From the cell containing the given text, extract its center point as [X, Y] coordinate. 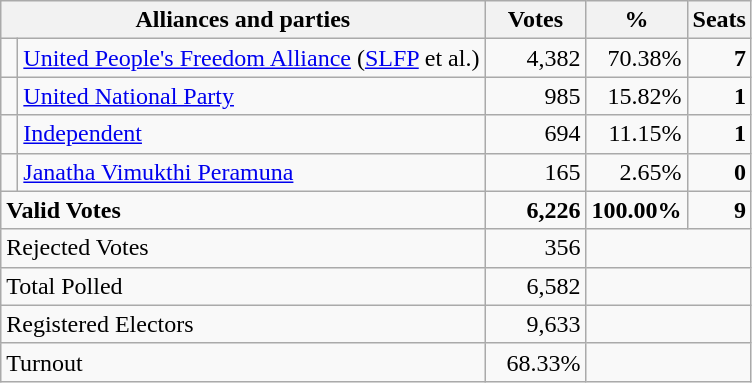
Rejected Votes [243, 248]
% [636, 20]
985 [536, 96]
Alliances and parties [243, 20]
68.33% [536, 362]
6,582 [536, 286]
356 [536, 248]
2.65% [636, 172]
7 [719, 58]
Seats [719, 20]
Registered Electors [243, 324]
70.38% [636, 58]
Total Polled [243, 286]
15.82% [636, 96]
9,633 [536, 324]
Janatha Vimukthi Peramuna [252, 172]
694 [536, 134]
11.15% [636, 134]
4,382 [536, 58]
9 [719, 210]
0 [719, 172]
United National Party [252, 96]
Independent [252, 134]
Votes [536, 20]
6,226 [536, 210]
100.00% [636, 210]
Valid Votes [243, 210]
165 [536, 172]
United People's Freedom Alliance (SLFP et al.) [252, 58]
Turnout [243, 362]
